Provide the [x, y] coordinate of the cell's center where the given text is located.  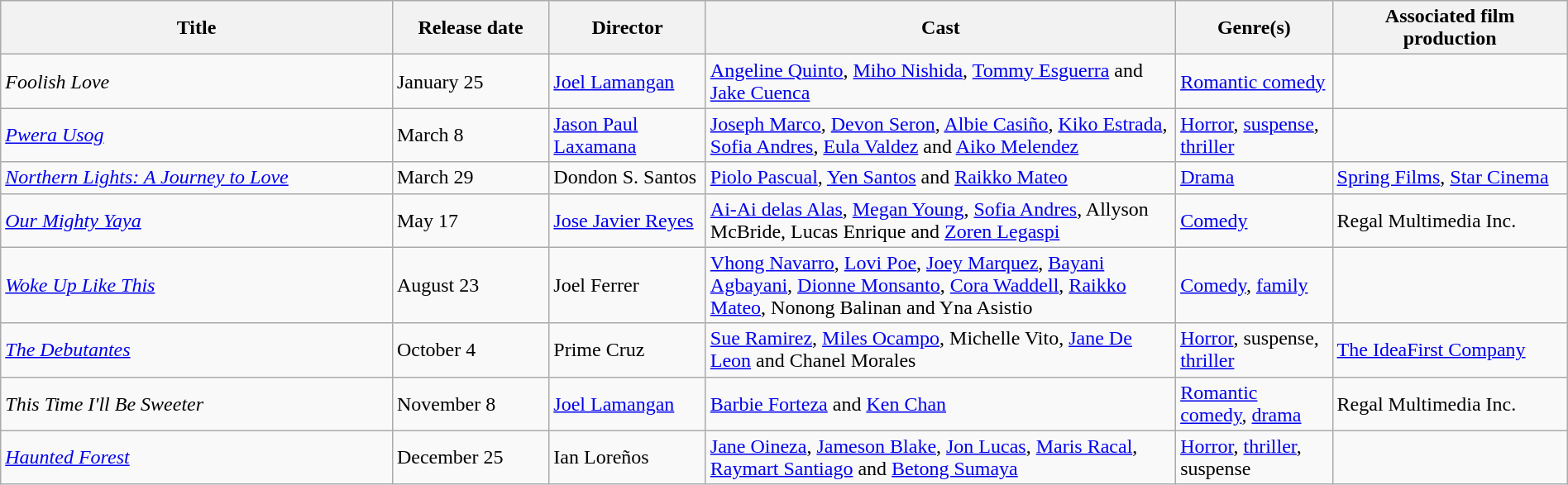
Spring Films, Star Cinema [1450, 178]
October 4 [470, 350]
November 8 [470, 403]
The IdeaFirst Company [1450, 350]
Prime Cruz [627, 350]
Comedy [1254, 220]
Haunted Forest [197, 458]
January 25 [470, 81]
Title [197, 28]
Piolo Pascual, Yen Santos and Raikko Mateo [940, 178]
Dondon S. Santos [627, 178]
Joel Ferrer [627, 285]
Ian Loreños [627, 458]
May 17 [470, 220]
Woke Up Like This [197, 285]
Barbie Forteza and Ken Chan [940, 403]
Horror, thriller, suspense [1254, 458]
Romantic comedy, drama [1254, 403]
March 8 [470, 136]
December 25 [470, 458]
The Debutantes [197, 350]
Jose Javier Reyes [627, 220]
March 29 [470, 178]
Cast [940, 28]
This Time I'll Be Sweeter [197, 403]
Sue Ramirez, Miles Ocampo, Michelle Vito, Jane De Leon and Chanel Morales [940, 350]
Foolish Love [197, 81]
Vhong Navarro, Lovi Poe, Joey Marquez, Bayani Agbayani, Dionne Monsanto, Cora Waddell, Raikko Mateo, Nonong Balinan and Yna Asistio [940, 285]
Release date [470, 28]
Jane Oineza, Jameson Blake, Jon Lucas, Maris Racal, Raymart Santiago and Betong Sumaya [940, 458]
Northern Lights: A Journey to Love [197, 178]
Joseph Marco, Devon Seron, Albie Casiño, Kiko Estrada, Sofia Andres, Eula Valdez and Aiko Melendez [940, 136]
Jason Paul Laxamana [627, 136]
Comedy, family [1254, 285]
Romantic comedy [1254, 81]
Drama [1254, 178]
August 23 [470, 285]
Ai-Ai delas Alas, Megan Young, Sofia Andres, Allyson McBride, Lucas Enrique and Zoren Legaspi [940, 220]
Associated film production [1450, 28]
Director [627, 28]
Pwera Usog [197, 136]
Our Mighty Yaya [197, 220]
Angeline Quinto, Miho Nishida, Tommy Esguerra and Jake Cuenca [940, 81]
Genre(s) [1254, 28]
